Capture the cell that displays the provided text and extract its (x, y) central coordinate. 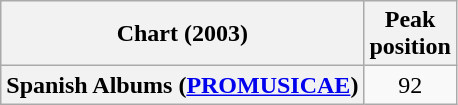
Peakposition (410, 34)
Spanish Albums (PROMUSICAE) (182, 85)
Chart (2003) (182, 34)
92 (410, 85)
